Provide the [X, Y] coordinate of the cell's center where the given text is located.  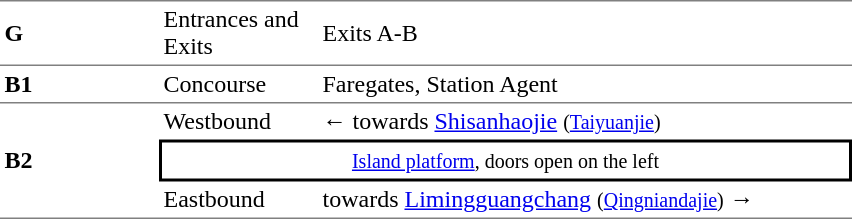
← towards Shisanhaojie (Taiyuanjie) [585, 122]
Westbound [238, 122]
Entrances and Exits [238, 33]
Concourse [238, 85]
Island platform, doors open on the left [506, 161]
G [80, 33]
Exits A-B [585, 33]
Faregates, Station Agent [585, 85]
B1 [80, 85]
